Identify which cell holds the provided text, then report its (X, Y) central coordinate. 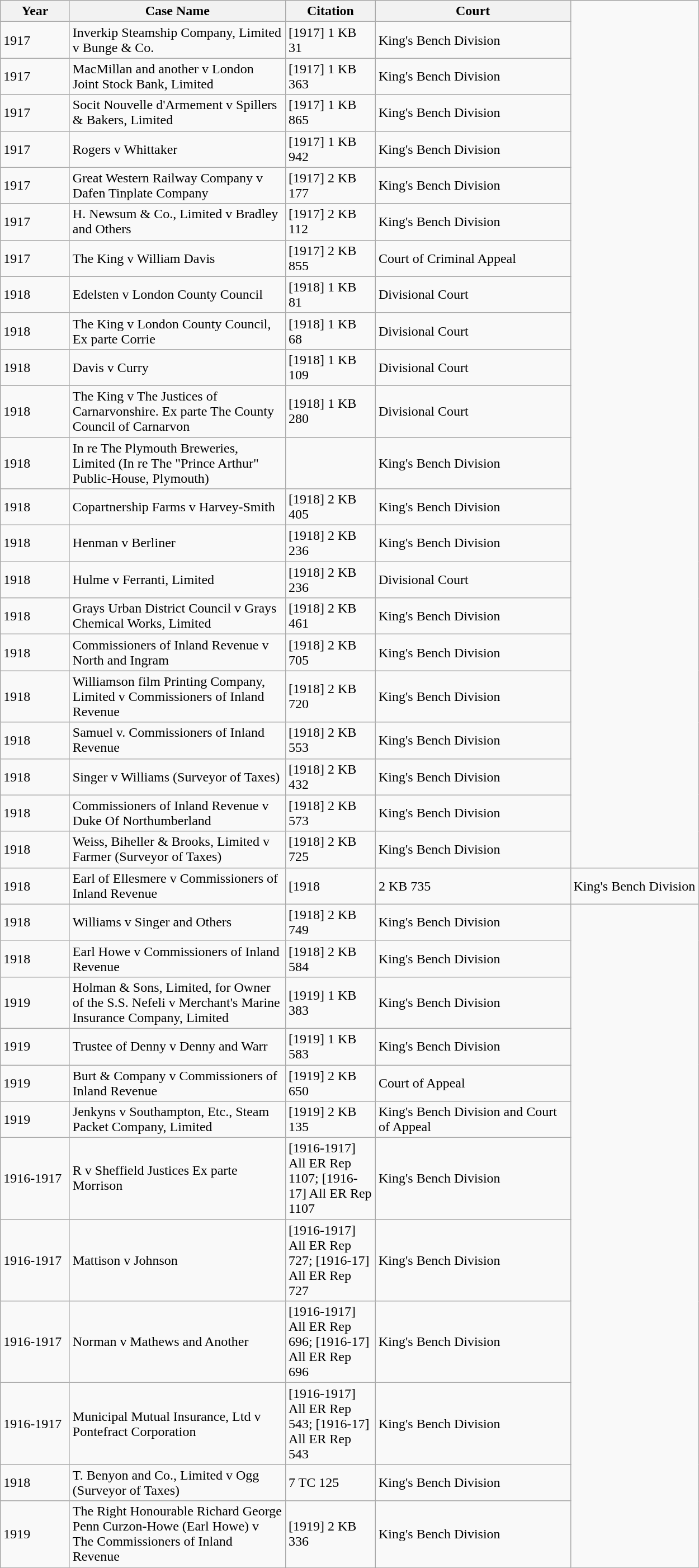
Court of Criminal Appeal (473, 258)
[1918] 2 KB 573 (330, 813)
Williamson film Printing Company, Limited v Commissioners of Inland Revenue (177, 696)
The King v William Davis (177, 258)
The King v London County Council, Ex parte Corrie (177, 331)
Weiss, Biheller & Brooks, Limited v Farmer (Surveyor of Taxes) (177, 849)
Socit Nouvelle d'Armement v Spillers & Bakers, Limited (177, 113)
Trustee of Denny v Denny and Warr (177, 1046)
Singer v Williams (Surveyor of Taxes) (177, 776)
H. Newsum & Co., Limited v Bradley and Others (177, 222)
Edelsten v London County Council (177, 294)
[1919] 1 KB 383 (330, 1002)
Commissioners of Inland Revenue v Duke Of Northumberland (177, 813)
[1918] 2 KB 432 (330, 776)
2 KB 735 (473, 886)
[1918] 2 KB 705 (330, 652)
Williams v Singer and Others (177, 922)
[1917] 2 KB 177 (330, 186)
[1918] 1 KB 109 (330, 367)
7 TC 125 (330, 1482)
Samuel v. Commissioners of Inland Revenue (177, 741)
King's Bench Division and Court of Appeal (473, 1120)
[1916-1917] All ER Rep 543; [1916-17] All ER Rep 543 (330, 1424)
[1916-1917] All ER Rep 1107; [1916-17] All ER Rep 1107 (330, 1179)
Hulme v Ferranti, Limited (177, 580)
[1916-1917] All ER Rep 696; [1916-17] All ER Rep 696 (330, 1342)
[1917] 2 KB 855 (330, 258)
[1917] 1 KB 363 (330, 76)
[1917] 1 KB 31 (330, 40)
[1918] 2 KB 720 (330, 696)
Mattison v Johnson (177, 1260)
Inverkip Steamship Company, Limited v Bunge & Co. (177, 40)
[1918] 2 KB 461 (330, 616)
[1918] 2 KB 749 (330, 922)
[1916-1917] All ER Rep 727; [1916-17] All ER Rep 727 (330, 1260)
The King v The Justices of Carnarvonshire. Ex parte The County Council of Carnarvon (177, 411)
[1918] 2 KB 405 (330, 507)
Case Name (177, 11)
Great Western Railway Company v Dafen Tinplate Company (177, 186)
Davis v Curry (177, 367)
Jenkyns v Southampton, Etc., Steam Packet Company, Limited (177, 1120)
[1917] 1 KB 865 (330, 113)
[1919] 2 KB 336 (330, 1534)
Grays Urban District Council v Grays Chemical Works, Limited (177, 616)
Municipal Mutual Insurance, Ltd v Pontefract Corporation (177, 1424)
[1917] 1 KB 942 (330, 149)
[1919] 2 KB 650 (330, 1083)
R v Sheffield Justices Ex parte Morrison (177, 1179)
Court (473, 11)
[1918] 2 KB 584 (330, 959)
[1918] 1 KB 81 (330, 294)
Rogers v Whittaker (177, 149)
MacMillan and another v London Joint Stock Bank, Limited (177, 76)
T. Benyon and Co., Limited v Ogg (Surveyor of Taxes) (177, 1482)
Norman v Mathews and Another (177, 1342)
Commissioners of Inland Revenue v North and Ingram (177, 652)
[1918] 2 KB 725 (330, 849)
In re The Plymouth Breweries, Limited (In re The "Prince Arthur" Public-House, Plymouth) (177, 463)
[1919] 1 KB 583 (330, 1046)
Year (35, 11)
The Right Honourable Richard George Penn Curzon-Howe (Earl Howe) v The Commissioners of Inland Revenue (177, 1534)
[1918] 1 KB 280 (330, 411)
[1917] 2 KB 112 (330, 222)
[1918] 2 KB 553 (330, 741)
Court of Appeal (473, 1083)
Earl of Ellesmere v Commissioners of Inland Revenue (177, 886)
Citation (330, 11)
Burt & Company v Commissioners of Inland Revenue (177, 1083)
[1918] 1 KB 68 (330, 331)
Henman v Berliner (177, 544)
[1918 (330, 886)
Earl Howe v Commissioners of Inland Revenue (177, 959)
Holman & Sons, Limited, for Owner of the S.S. Nefeli v Merchant's Marine Insurance Company, Limited (177, 1002)
Copartnership Farms v Harvey-Smith (177, 507)
[1919] 2 KB 135 (330, 1120)
